Pinpoint the cell where the given text exists, returning its [X, Y] midpoint coordinate. 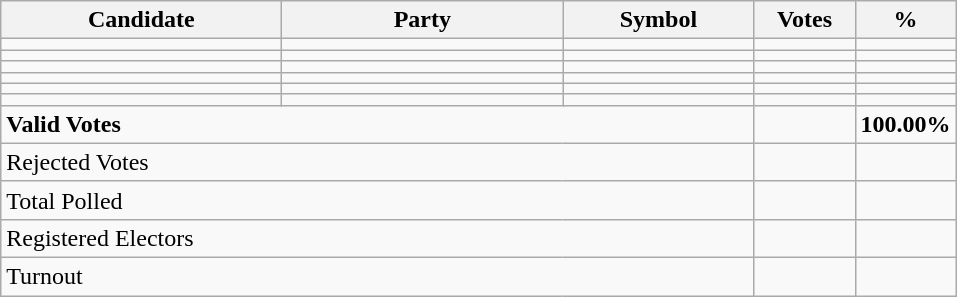
Candidate [142, 20]
Votes [804, 20]
Registered Electors [378, 238]
Symbol [658, 20]
Valid Votes [378, 124]
100.00% [906, 124]
Party [422, 20]
Total Polled [378, 200]
Rejected Votes [378, 162]
% [906, 20]
Turnout [378, 276]
